Locate the cell with the specified text and output its [x, y] center coordinate. 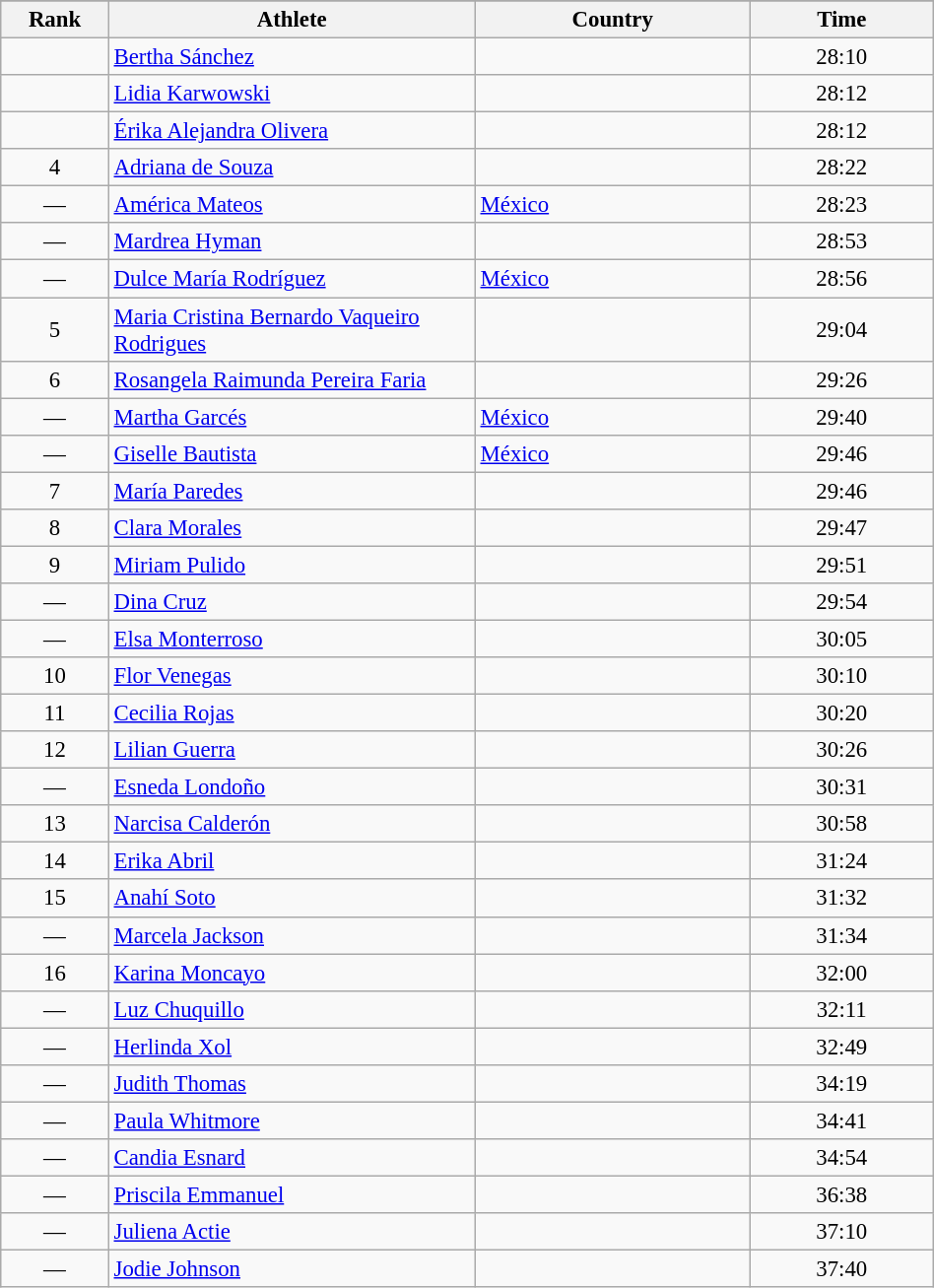
37:10 [841, 1232]
Candia Esnard [292, 1158]
30:10 [841, 676]
29:47 [841, 528]
11 [55, 713]
31:34 [841, 935]
30:58 [841, 824]
34:54 [841, 1158]
Martha Garcés [292, 417]
Herlinda Xol [292, 1047]
Rank [55, 20]
Elsa Monterroso [292, 639]
Jodie Johnson [292, 1269]
Maria Cristina Bernardo Vaqueiro Rodrigues [292, 329]
Clara Morales [292, 528]
29:51 [841, 565]
28:56 [841, 279]
29:40 [841, 417]
37:40 [841, 1269]
15 [55, 899]
32:00 [841, 973]
14 [55, 861]
30:20 [841, 713]
8 [55, 528]
9 [55, 565]
Lidia Karwowski [292, 94]
Esneda Londoño [292, 787]
Miriam Pulido [292, 565]
6 [55, 379]
28:10 [841, 57]
16 [55, 973]
Adriana de Souza [292, 168]
30:31 [841, 787]
32:11 [841, 1009]
5 [55, 329]
América Mateos [292, 205]
Dulce María Rodríguez [292, 279]
34:19 [841, 1084]
Dina Cruz [292, 602]
Flor Venegas [292, 676]
Juliena Actie [292, 1232]
4 [55, 168]
Marcela Jackson [292, 935]
36:38 [841, 1194]
13 [55, 824]
31:32 [841, 899]
Lilian Guerra [292, 750]
12 [55, 750]
Cecilia Rojas [292, 713]
Priscila Emmanuel [292, 1194]
María Paredes [292, 491]
30:05 [841, 639]
28:23 [841, 205]
29:26 [841, 379]
Narcisa Calderón [292, 824]
10 [55, 676]
Rosangela Raimunda Pereira Faria [292, 379]
30:26 [841, 750]
7 [55, 491]
Erika Abril [292, 861]
Time [841, 20]
Érika Alejandra Olivera [292, 131]
28:22 [841, 168]
Giselle Bautista [292, 453]
29:04 [841, 329]
Paula Whitmore [292, 1120]
Mardrea Hyman [292, 241]
32:49 [841, 1047]
Athlete [292, 20]
Bertha Sánchez [292, 57]
Luz Chuquillo [292, 1009]
Anahí Soto [292, 899]
29:54 [841, 602]
31:24 [841, 861]
Karina Moncayo [292, 973]
Judith Thomas [292, 1084]
34:41 [841, 1120]
Country [613, 20]
28:53 [841, 241]
